For the text-containing cell, return its midpoint in [X, Y] coordinate format. 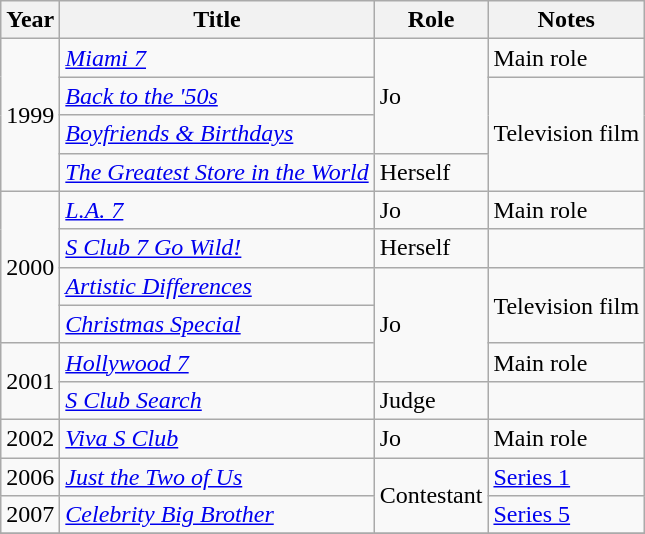
Just the Two of Us [217, 477]
2002 [30, 438]
Artistic Differences [217, 286]
Series 1 [566, 477]
Hollywood 7 [217, 362]
2006 [30, 477]
Viva S Club [217, 438]
Back to the '50s [217, 96]
Year [30, 20]
Boyfriends & Birthdays [217, 134]
S Club 7 Go Wild! [217, 248]
Miami 7 [217, 58]
Series 5 [566, 515]
Notes [566, 20]
S Club Search [217, 400]
Celebrity Big Brother [217, 515]
Title [217, 20]
Role [431, 20]
Judge [431, 400]
Contestant [431, 496]
Christmas Special [217, 324]
2001 [30, 381]
1999 [30, 115]
2000 [30, 267]
L.A. 7 [217, 210]
2007 [30, 515]
The Greatest Store in the World [217, 172]
